Scan for the cell matching the given text and deliver its [X, Y] coordinate at center. 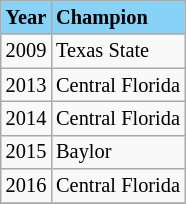
Champion [118, 17]
2014 [26, 118]
2009 [26, 51]
2013 [26, 85]
2015 [26, 152]
Baylor [118, 152]
Texas State [118, 51]
Year [26, 17]
2016 [26, 186]
